Output the [x, y] coordinate of the center of the cell containing the given text.  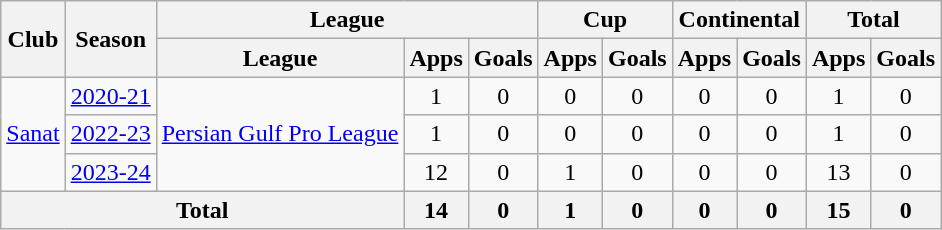
Club [33, 39]
Cup [605, 20]
2023-24 [110, 172]
Season [110, 39]
Sanat [33, 134]
14 [436, 210]
13 [838, 172]
12 [436, 172]
2020-21 [110, 96]
Continental [739, 20]
Persian Gulf Pro League [280, 134]
15 [838, 210]
2022-23 [110, 134]
